Capture the cell that displays the provided text and extract its [X, Y] central coordinate. 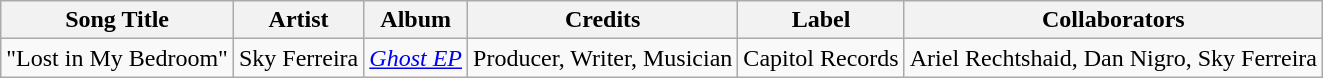
Producer, Writer, Musician [603, 58]
Ghost EP [416, 58]
Sky Ferreira [298, 58]
Artist [298, 20]
Label [821, 20]
Ariel Rechtshaid, Dan Nigro, Sky Ferreira [1113, 58]
Credits [603, 20]
Album [416, 20]
Song Title [118, 20]
Collaborators [1113, 20]
"Lost in My Bedroom" [118, 58]
Capitol Records [821, 58]
